Return the [X, Y] coordinate for the center point of the cell that contains the specified text.  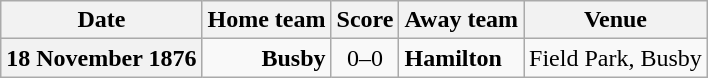
Field Park, Busby [616, 58]
18 November 1876 [102, 58]
Date [102, 20]
Hamilton [462, 58]
Venue [616, 20]
Home team [266, 20]
Away team [462, 20]
0–0 [365, 58]
Busby [266, 58]
Score [365, 20]
